Capture the cell that displays the provided text and extract its (X, Y) central coordinate. 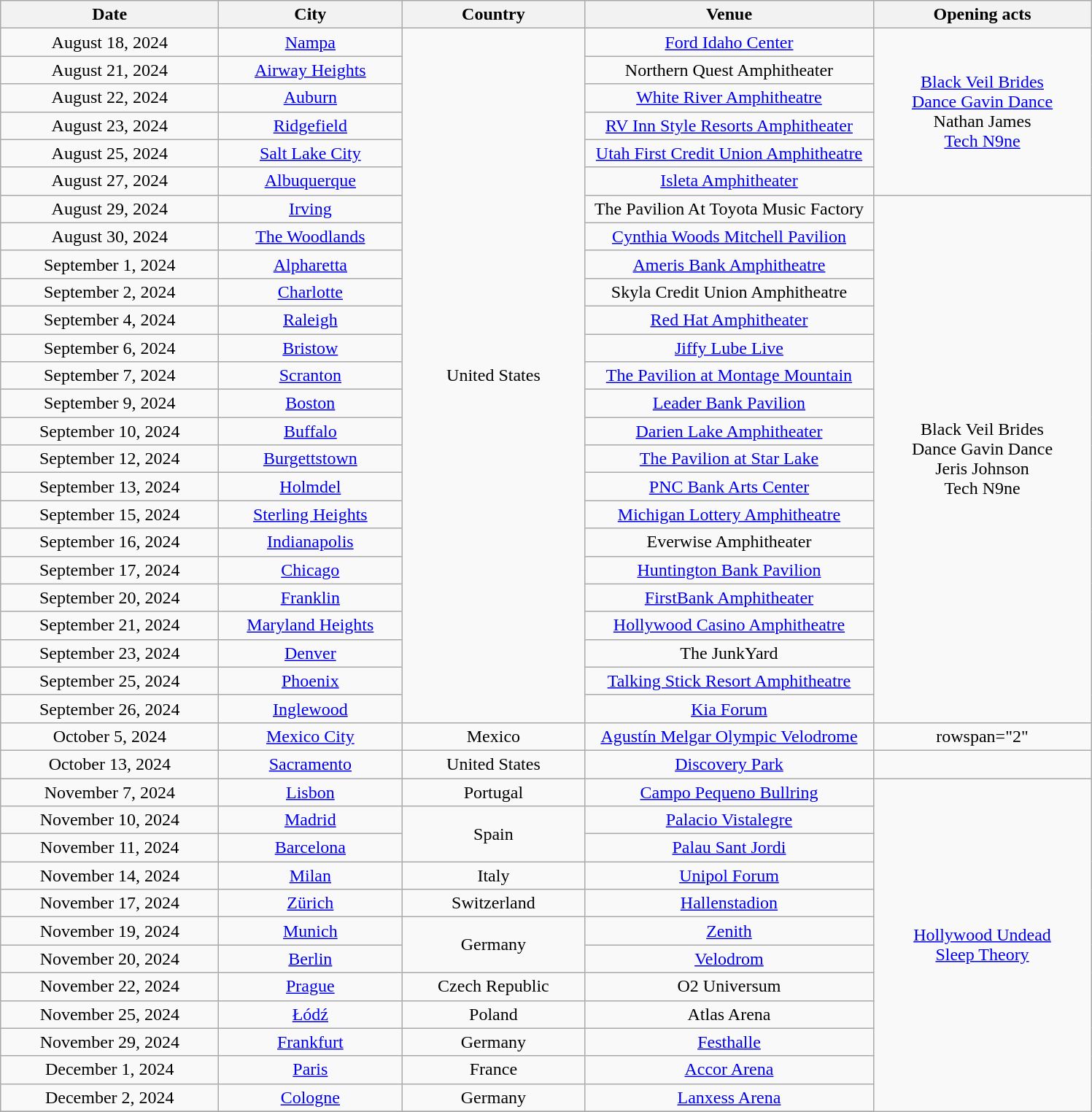
Sacramento (311, 764)
Czech Republic (493, 986)
November 10, 2024 (109, 820)
Airway Heights (311, 70)
Italy (493, 876)
September 16, 2024 (109, 542)
Ridgefield (311, 126)
September 6, 2024 (109, 348)
Hollywood UndeadSleep Theory (982, 944)
August 18, 2024 (109, 42)
Franklin (311, 598)
Łódź (311, 1014)
Inglewood (311, 708)
Accor Arena (729, 1070)
Portugal (493, 792)
Black Veil BridesDance Gavin DanceNathan JamesTech N9ne (982, 112)
Velodrom (729, 959)
City (311, 15)
August 22, 2024 (109, 98)
September 23, 2024 (109, 653)
September 20, 2024 (109, 598)
Everwise Amphitheater (729, 542)
Alpharetta (311, 264)
October 13, 2024 (109, 764)
September 1, 2024 (109, 264)
Campo Pequeno Bullring (729, 792)
RV Inn Style Resorts Amphitheater (729, 126)
November 7, 2024 (109, 792)
Ameris Bank Amphitheatre (729, 264)
September 12, 2024 (109, 459)
Cologne (311, 1097)
Mexico City (311, 736)
September 10, 2024 (109, 431)
November 17, 2024 (109, 903)
August 27, 2024 (109, 181)
August 23, 2024 (109, 126)
Jiffy Lube Live (729, 348)
Auburn (311, 98)
Paris (311, 1070)
Venue (729, 15)
Berlin (311, 959)
September 17, 2024 (109, 570)
Country (493, 15)
August 30, 2024 (109, 236)
Northern Quest Amphitheater (729, 70)
Milan (311, 876)
December 2, 2024 (109, 1097)
The Pavilion at Star Lake (729, 459)
Mexico (493, 736)
Charlotte (311, 292)
France (493, 1070)
Isleta Amphitheater (729, 181)
O2 Universum (729, 986)
Salt Lake City (311, 153)
September 9, 2024 (109, 404)
August 25, 2024 (109, 153)
Opening acts (982, 15)
Palau Sant Jordi (729, 848)
October 5, 2024 (109, 736)
The JunkYard (729, 653)
Huntington Bank Pavilion (729, 570)
December 1, 2024 (109, 1070)
Bristow (311, 348)
Zenith (729, 931)
November 29, 2024 (109, 1042)
August 29, 2024 (109, 209)
September 25, 2024 (109, 681)
Leader Bank Pavilion (729, 404)
Frankfurt (311, 1042)
Unipol Forum (729, 876)
Festhalle (729, 1042)
Agustín Melgar Olympic Velodrome (729, 736)
The Woodlands (311, 236)
Talking Stick Resort Amphitheatre (729, 681)
September 15, 2024 (109, 514)
Red Hat Amphitheater (729, 320)
Munich (311, 931)
Hallenstadion (729, 903)
Irving (311, 209)
Lanxess Arena (729, 1097)
PNC Bank Arts Center (729, 487)
Boston (311, 404)
rowspan="2" (982, 736)
Utah First Credit Union Amphitheatre (729, 153)
Buffalo (311, 431)
Scranton (311, 376)
Burgettstown (311, 459)
Michigan Lottery Amphitheatre (729, 514)
Cynthia Woods Mitchell Pavilion (729, 236)
Sterling Heights (311, 514)
Raleigh (311, 320)
Maryland Heights (311, 625)
Zürich (311, 903)
Darien Lake Amphitheater (729, 431)
Nampa (311, 42)
Hollywood Casino Amphitheatre (729, 625)
September 4, 2024 (109, 320)
Albuquerque (311, 181)
November 22, 2024 (109, 986)
September 26, 2024 (109, 708)
Date (109, 15)
White River Amphitheatre (729, 98)
September 7, 2024 (109, 376)
November 25, 2024 (109, 1014)
November 19, 2024 (109, 931)
Palacio Vistalegre (729, 820)
Indianapolis (311, 542)
Skyla Credit Union Amphitheatre (729, 292)
Chicago (311, 570)
August 21, 2024 (109, 70)
Spain (493, 834)
Phoenix (311, 681)
Denver (311, 653)
November 14, 2024 (109, 876)
September 2, 2024 (109, 292)
September 21, 2024 (109, 625)
Ford Idaho Center (729, 42)
Madrid (311, 820)
Black Veil BridesDance Gavin DanceJeris JohnsonTech N9ne (982, 458)
Kia Forum (729, 708)
Lisbon (311, 792)
Barcelona (311, 848)
Prague (311, 986)
The Pavilion At Toyota Music Factory (729, 209)
September 13, 2024 (109, 487)
November 11, 2024 (109, 848)
November 20, 2024 (109, 959)
Switzerland (493, 903)
The Pavilion at Montage Mountain (729, 376)
FirstBank Amphitheater (729, 598)
Holmdel (311, 487)
Atlas Arena (729, 1014)
Discovery Park (729, 764)
Poland (493, 1014)
